Extract the [X, Y] coordinate from the center of the cell holding the provided text.  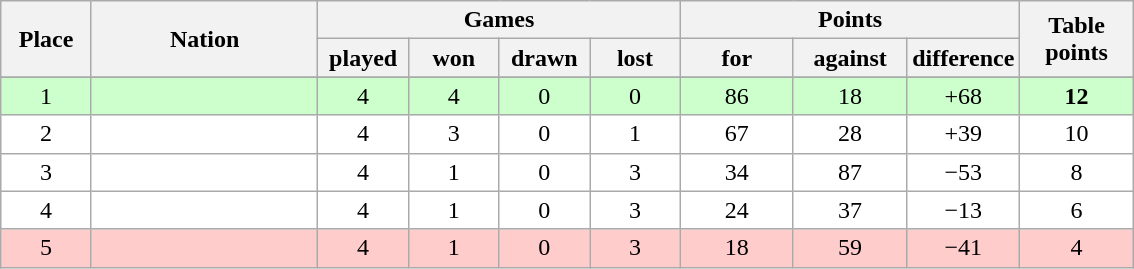
10 [1076, 134]
difference [964, 58]
8 [1076, 172]
28 [850, 134]
37 [850, 210]
2 [46, 134]
+68 [964, 96]
−41 [964, 248]
87 [850, 172]
−13 [964, 210]
for [736, 58]
86 [736, 96]
Points [850, 20]
Nation [204, 39]
drawn [544, 58]
−53 [964, 172]
against [850, 58]
lost [636, 58]
won [454, 58]
67 [736, 134]
6 [1076, 210]
+39 [964, 134]
24 [736, 210]
5 [46, 248]
Games [499, 20]
34 [736, 172]
Tablepoints [1076, 39]
59 [850, 248]
played [364, 58]
12 [1076, 96]
Place [46, 39]
